Output the [X, Y] coordinate of the center of the cell containing the given text.  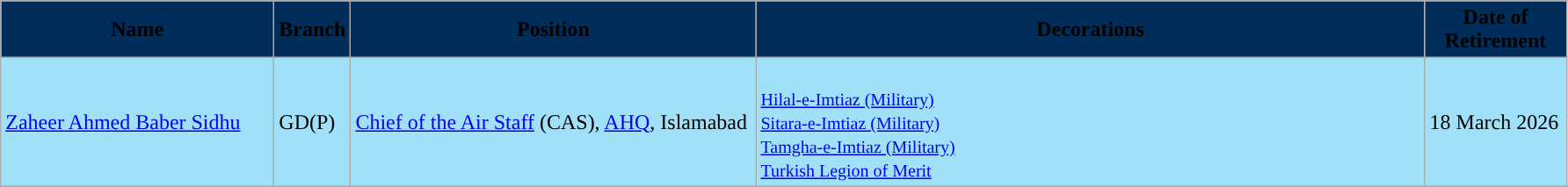
Branch [313, 30]
Decorations [1090, 30]
18 March 2026 [1496, 122]
Position [554, 30]
Chief of the Air Staff (CAS), AHQ, Islamabad [554, 122]
Name [137, 30]
Date of Retirement [1496, 30]
Hilal-e-Imtiaz (Military) Sitara-e-Imtiaz (Military) Tamgha-e-Imtiaz (Military) Turkish Legion of Merit [1090, 122]
GD(P) [313, 122]
Zaheer Ahmed Baber Sidhu [137, 122]
